Search for the cell housing the specified text and yield its (X, Y) center coordinate. 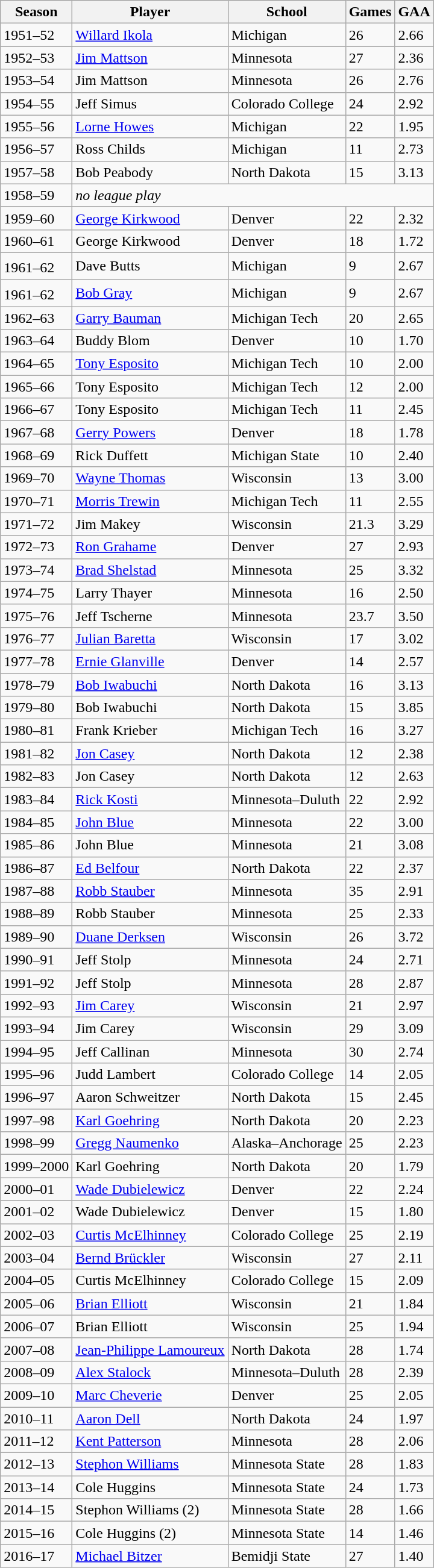
1952–53 (36, 58)
1.66 (414, 1510)
Stephon Williams (150, 1464)
Lorne Howes (150, 127)
1976–77 (36, 639)
2.37 (414, 868)
1999–2000 (36, 1166)
3.27 (414, 731)
Rick Duffett (150, 455)
Games (370, 12)
1.74 (414, 1349)
Duane Derksen (150, 937)
2.33 (414, 914)
2003–04 (36, 1258)
2002–03 (36, 1235)
30 (370, 1052)
no league play (253, 195)
2013–14 (36, 1487)
Brad Shelstad (150, 570)
Frank Krieber (150, 731)
Ross Childs (150, 149)
35 (370, 891)
Season (36, 12)
2015–16 (36, 1533)
2010–11 (36, 1419)
1958–59 (36, 195)
2.65 (414, 318)
1996–97 (36, 1098)
3.29 (414, 524)
2.40 (414, 455)
2016–17 (36, 1556)
1988–89 (36, 914)
1997–98 (36, 1120)
1980–81 (36, 731)
1974–75 (36, 593)
3.09 (414, 1028)
Aaron Schweitzer (150, 1098)
1978–79 (36, 685)
Ron Grahame (150, 547)
2.71 (414, 960)
Michigan State (287, 455)
2007–08 (36, 1349)
1.40 (414, 1556)
2012–13 (36, 1464)
2.73 (414, 149)
2008–09 (36, 1372)
Ernie Glanville (150, 661)
Rick Kosti (150, 799)
Bob Gray (150, 293)
Aaron Dell (150, 1419)
1.94 (414, 1326)
Jeff Callinan (150, 1052)
13 (370, 478)
Buddy Blom (150, 341)
2.39 (414, 1372)
1954–55 (36, 104)
1990–91 (36, 960)
2014–15 (36, 1510)
1982–83 (36, 776)
Jim Makey (150, 524)
1.80 (414, 1212)
2006–07 (36, 1326)
1985–86 (36, 845)
1.78 (414, 433)
1989–90 (36, 937)
1994–95 (36, 1052)
1970–71 (36, 501)
1995–96 (36, 1075)
1951–52 (36, 35)
Larry Thayer (150, 593)
1.72 (414, 241)
2.19 (414, 1235)
2.76 (414, 81)
3.72 (414, 937)
2.74 (414, 1052)
1960–61 (36, 241)
Cole Huggins (2) (150, 1533)
1983–84 (36, 799)
1955–56 (36, 127)
Alex Stalock (150, 1372)
Kent Patterson (150, 1441)
1987–88 (36, 891)
1.95 (414, 127)
3.02 (414, 639)
21.3 (370, 524)
Marc Cheverie (150, 1395)
1959–60 (36, 218)
3.50 (414, 616)
2.91 (414, 891)
2.97 (414, 1005)
Stephon Williams (2) (150, 1510)
2.87 (414, 982)
3.08 (414, 845)
1.79 (414, 1166)
3.85 (414, 708)
1.70 (414, 341)
Jean-Philippe Lamoureux (150, 1349)
2.11 (414, 1258)
29 (370, 1028)
1968–69 (36, 455)
1962–63 (36, 318)
3.32 (414, 570)
Gregg Naumenko (150, 1143)
Alaska–Anchorage (287, 1143)
Willard Ikola (150, 35)
1966–67 (36, 410)
1977–78 (36, 661)
School (287, 12)
2.36 (414, 58)
1.73 (414, 1487)
1992–93 (36, 1005)
Bemidji State (287, 1556)
2.50 (414, 593)
1953–54 (36, 81)
Garry Bauman (150, 318)
2.93 (414, 547)
Ed Belfour (150, 868)
Bernd Brückler (150, 1258)
2.55 (414, 501)
17 (370, 639)
Jeff Simus (150, 104)
1993–94 (36, 1028)
2.24 (414, 1189)
1969–70 (36, 478)
1979–80 (36, 708)
Michael Bitzer (150, 1556)
1972–73 (36, 547)
Bob Peabody (150, 172)
2004–05 (36, 1281)
1965–66 (36, 387)
1967–68 (36, 433)
Player (150, 12)
GAA (414, 12)
2.57 (414, 661)
Dave Butts (150, 266)
Julian Baretta (150, 639)
1.84 (414, 1304)
1998–99 (36, 1143)
2.32 (414, 218)
1981–82 (36, 754)
1971–72 (36, 524)
2.38 (414, 754)
2.66 (414, 35)
2000–01 (36, 1189)
1.83 (414, 1464)
23.7 (370, 616)
Cole Huggins (150, 1487)
Gerry Powers (150, 433)
1991–92 (36, 982)
2.09 (414, 1281)
2001–02 (36, 1212)
1975–76 (36, 616)
1984–85 (36, 822)
Wayne Thomas (150, 478)
1964–65 (36, 364)
2.63 (414, 776)
1986–87 (36, 868)
1.97 (414, 1419)
1963–64 (36, 341)
1973–74 (36, 570)
2011–12 (36, 1441)
1.46 (414, 1533)
Judd Lambert (150, 1075)
2009–10 (36, 1395)
Morris Trewin (150, 501)
Jeff Tscherne (150, 616)
2.06 (414, 1441)
2005–06 (36, 1304)
1956–57 (36, 149)
1957–58 (36, 172)
